Find where the given text appears and provide that cell's center as (X, Y) coordinate. 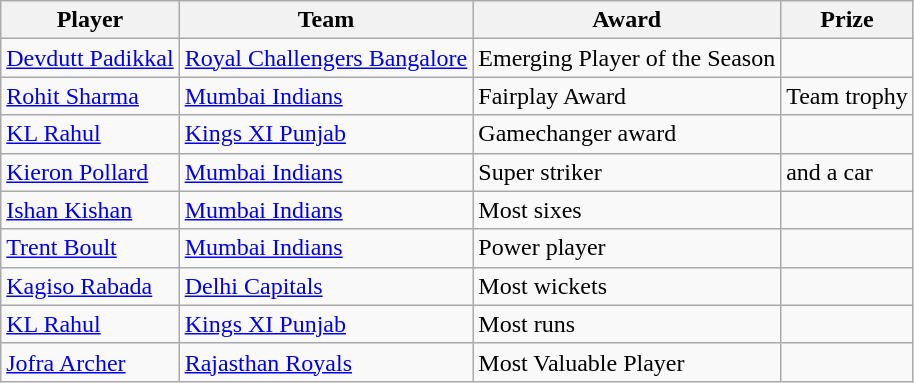
Devdutt Padikkal (90, 58)
Award (627, 20)
Rajasthan Royals (326, 362)
Kieron Pollard (90, 172)
Prize (848, 20)
Most runs (627, 324)
Jofra Archer (90, 362)
Royal Challengers Bangalore (326, 58)
Power player (627, 248)
Ishan Kishan (90, 210)
Super striker (627, 172)
Rohit Sharma (90, 96)
Most wickets (627, 286)
Fairplay Award (627, 96)
Team trophy (848, 96)
Most sixes (627, 210)
Trent Boult (90, 248)
Kagiso Rabada (90, 286)
Emerging Player of the Season (627, 58)
Team (326, 20)
Most Valuable Player (627, 362)
and a car (848, 172)
Delhi Capitals (326, 286)
Player (90, 20)
Gamechanger award (627, 134)
